Output the (x, y) coordinate of the center of the cell containing the given text.  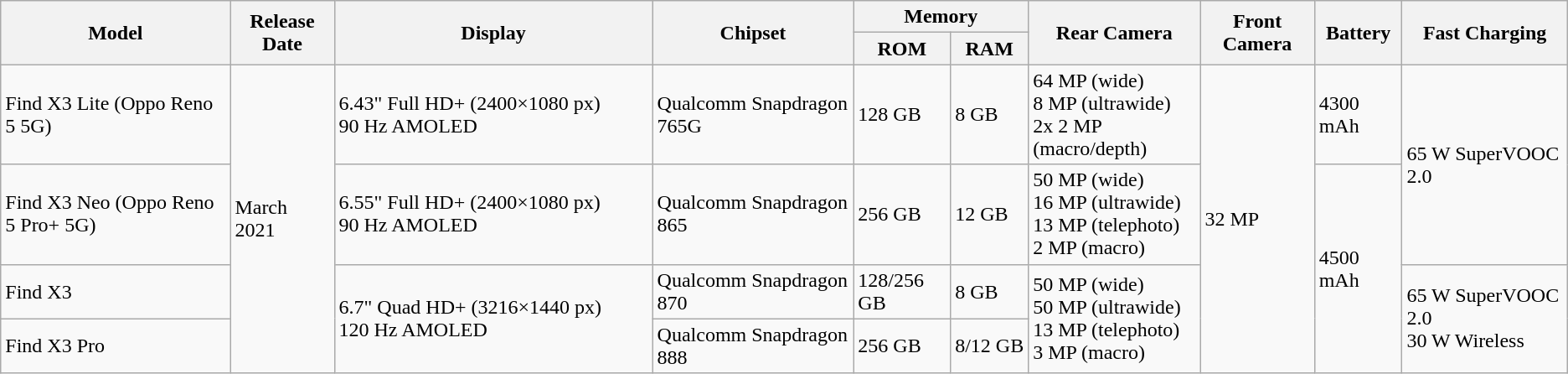
128 GB (902, 114)
12 GB (990, 215)
8/12 GB (990, 345)
65 W SuperVOOC 2.030 W Wireless (1484, 319)
Find X3 Neo (Oppo Reno 5 Pro+ 5G) (116, 215)
Qualcomm Snapdragon 865 (753, 215)
Qualcomm Snapdragon 870 (753, 292)
50 MP (wide)16 MP (ultrawide)13 MP (telephoto)2 MP (macro) (1114, 215)
64 MP (wide)8 MP (ultrawide)2x 2 MP (macro/depth) (1114, 114)
Front Camera (1257, 33)
Model (116, 33)
March 2021 (282, 219)
65 W SuperVOOC 2.0 (1484, 164)
Qualcomm Snapdragon 888 (753, 345)
Fast Charging (1484, 33)
Qualcomm Snapdragon 765G (753, 114)
Release Date (282, 33)
Find X3 Pro (116, 345)
Chipset (753, 33)
Rear Camera (1114, 33)
Find X3 Lite (Oppo Reno 5 5G) (116, 114)
32 MP (1257, 219)
6.55" Full HD+ (2400×1080 px) 90 Hz AMOLED (493, 215)
128/256 GB (902, 292)
6.43" Full HD+ (2400×1080 px) 90 Hz AMOLED (493, 114)
4300 mAh (1359, 114)
Display (493, 33)
Find X3 (116, 292)
Memory (941, 17)
ROM (902, 49)
6.7" Quad HD+ (3216×1440 px) 120 Hz AMOLED (493, 319)
50 MP (wide)50 MP (ultrawide)13 MP (telephoto)3 MP (macro) (1114, 319)
4500 mAh (1359, 268)
RAM (990, 49)
Battery (1359, 33)
